Search for the cell housing the specified text and yield its (X, Y) center coordinate. 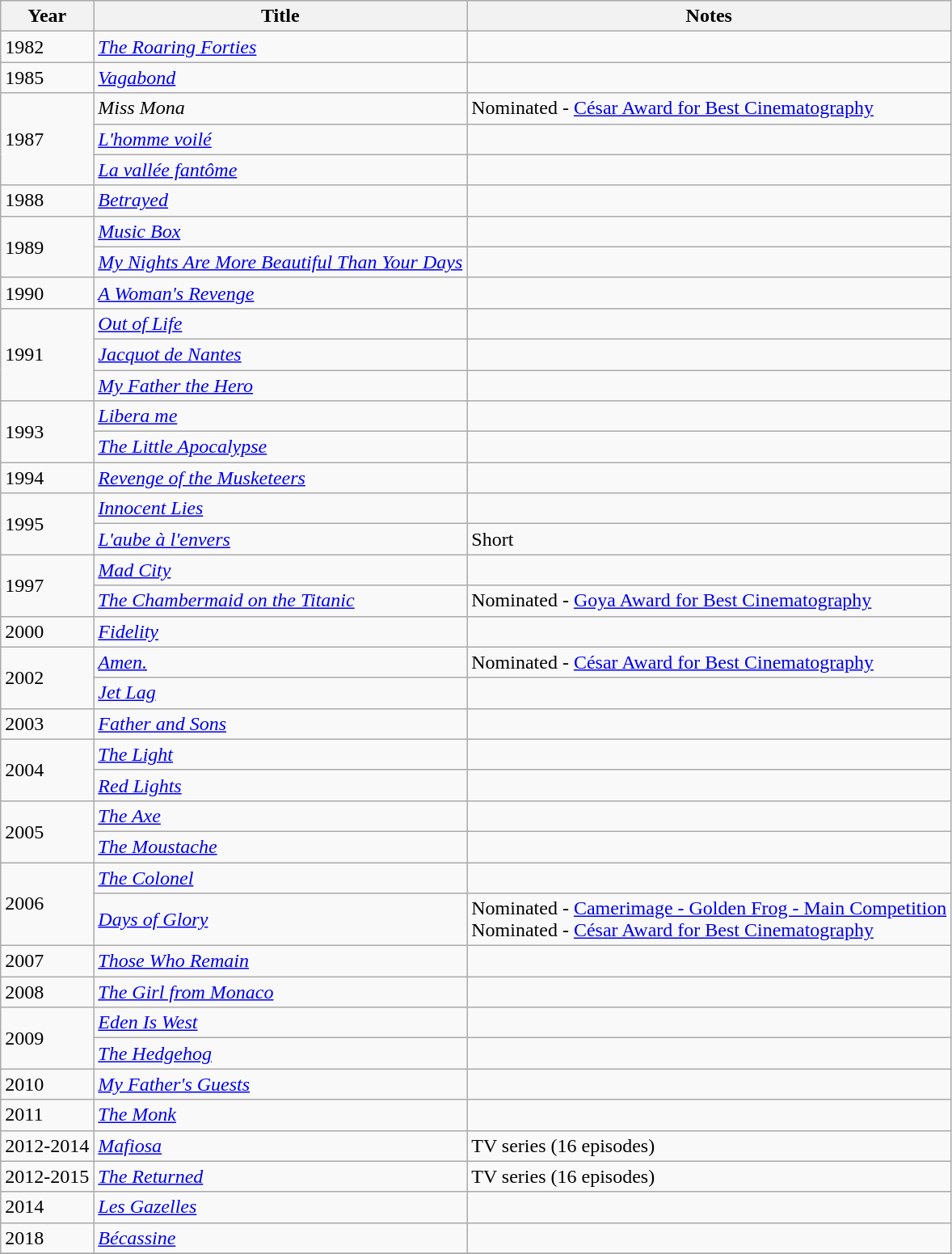
Mad City (280, 570)
Out of Life (280, 323)
1982 (47, 47)
Jet Lag (280, 693)
1988 (47, 201)
Nominated - Camerimage - Golden Frog - Main CompetitionNominated - César Award for Best Cinematography (710, 920)
Fidelity (280, 631)
Innocent Lies (280, 509)
Short (710, 539)
2000 (47, 631)
Miss Mona (280, 108)
2006 (47, 904)
2018 (47, 1238)
1997 (47, 585)
Year (47, 16)
Revenge of the Musketeers (280, 478)
La vallée fantôme (280, 170)
Those Who Remain (280, 961)
2009 (47, 1038)
1994 (47, 478)
2008 (47, 992)
2005 (47, 831)
2011 (47, 1115)
The Light (280, 754)
Jacquot de Nantes (280, 354)
The Hedgehog (280, 1053)
Vagabond (280, 78)
1991 (47, 354)
My Nights Are More Beautiful Than Your Days (280, 262)
1990 (47, 293)
2003 (47, 724)
Nominated - Goya Award for Best Cinematography (710, 601)
L'aube à l'envers (280, 539)
2012-2015 (47, 1176)
2014 (47, 1207)
The Monk (280, 1115)
The Little Apocalypse (280, 447)
Music Box (280, 231)
Red Lights (280, 785)
The Axe (280, 816)
The Colonel (280, 877)
Libera me (280, 416)
The Returned (280, 1176)
Father and Sons (280, 724)
2012-2014 (47, 1146)
1989 (47, 247)
Amen. (280, 662)
Title (280, 16)
Notes (710, 16)
2004 (47, 770)
The Moustache (280, 847)
Betrayed (280, 201)
The Roaring Forties (280, 47)
1985 (47, 78)
A Woman's Revenge (280, 293)
My Father the Hero (280, 386)
1995 (47, 524)
Les Gazelles (280, 1207)
The Chambermaid on the Titanic (280, 601)
1987 (47, 139)
My Father's Guests (280, 1084)
Days of Glory (280, 920)
Bécassine (280, 1238)
2002 (47, 678)
2007 (47, 961)
2010 (47, 1084)
Eden Is West (280, 1023)
1993 (47, 432)
L'homme voilé (280, 139)
The Girl from Monaco (280, 992)
Mafiosa (280, 1146)
